Return the (x, y) coordinate for the center point of the cell that contains the specified text.  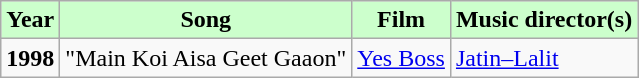
Jatin–Lalit (544, 58)
Yes Boss (402, 58)
Film (402, 20)
Song (206, 20)
Year (30, 20)
"Main Koi Aisa Geet Gaaon" (206, 58)
1998 (30, 58)
Music director(s) (544, 20)
